Pinpoint the cell where the given text exists, returning its (X, Y) midpoint coordinate. 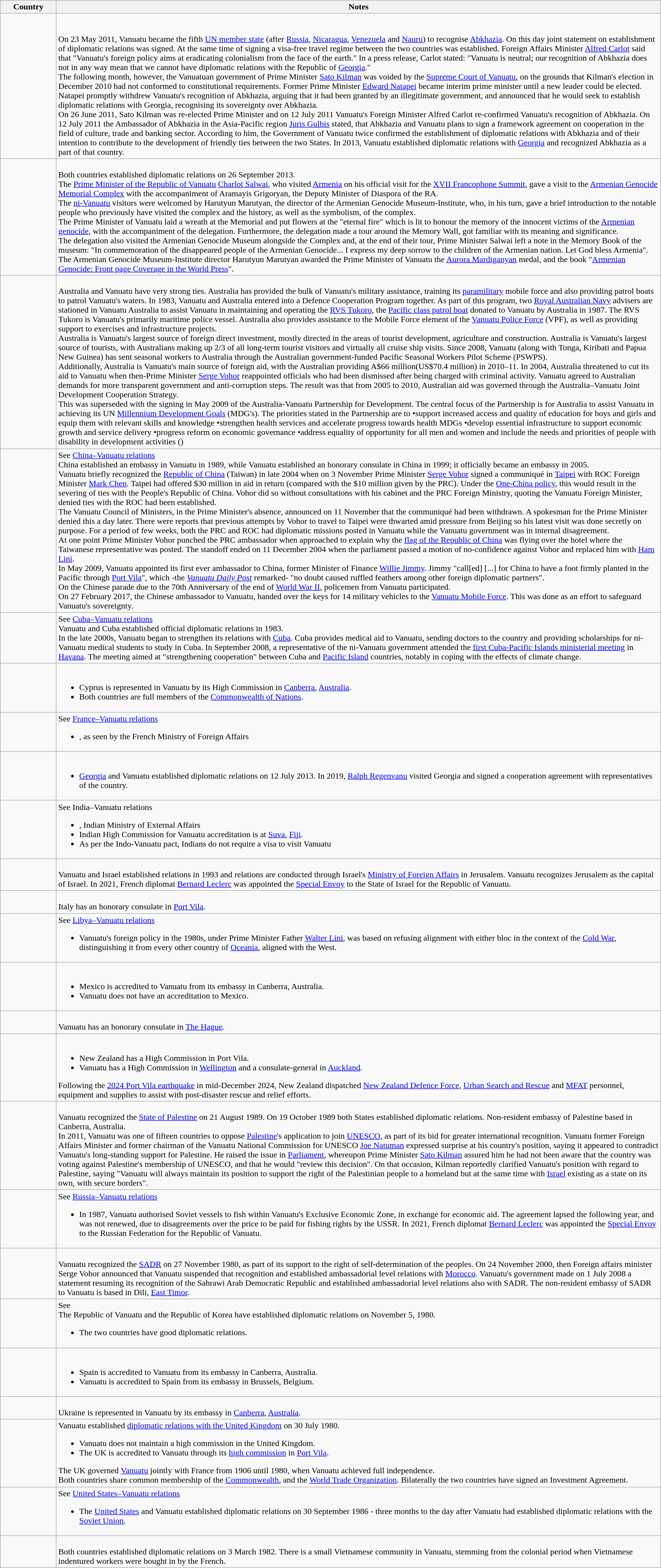
Notes (358, 7)
Italy has an honorary consulate in Port Vila. (358, 902)
Spain is accredited to Vanuatu from its embassy in Canberra, Australia.Vanuatu is accredited to Spain from its embassy in Brussels, Belgium. (358, 1372)
Mexico is accredited to Vanuatu from its embassy in Canberra, Australia.Vanuatu does not have an accreditation to Mexico. (358, 987)
Vanuatu has an honorary consulate in The Hague. (358, 1023)
Cyprus is represented in Vanuatu by its High Commission in Canberra, Australia.Both countries are full members of the Commonwealth of Nations. (358, 688)
See France–Vanuatu relations , as seen by the French Ministry of Foreign Affairs (358, 732)
Ukraine is represented in Vanuatu by its embassy in Canberra, Australia. (358, 1408)
Country (29, 7)
